Detect which cell encompasses the target text, then output its [x, y] center coordinate. 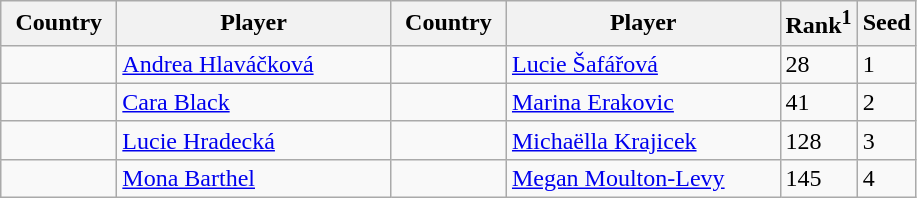
2 [886, 102]
128 [818, 140]
Marina Erakovic [643, 102]
145 [818, 178]
Lucie Hradecká [254, 140]
Seed [886, 24]
Lucie Šafářová [643, 64]
Mona Barthel [254, 178]
Michaëlla Krajicek [643, 140]
4 [886, 178]
Andrea Hlaváčková [254, 64]
1 [886, 64]
Rank1 [818, 24]
3 [886, 140]
Megan Moulton-Levy [643, 178]
Cara Black [254, 102]
41 [818, 102]
28 [818, 64]
